Determine the (x, y) coordinate at the center of the cell enclosing the given text.  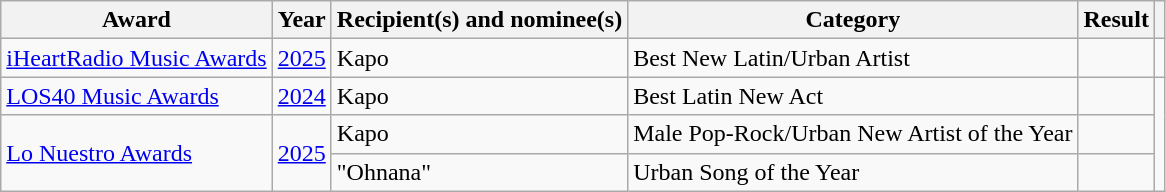
Award (136, 20)
Result (1116, 20)
"Ohnana" (479, 172)
Category (853, 20)
2024 (302, 96)
LOS40 Music Awards (136, 96)
Male Pop-Rock/Urban New Artist of the Year (853, 134)
Best Latin New Act (853, 96)
Urban Song of the Year (853, 172)
Year (302, 20)
Lo Nuestro Awards (136, 153)
Best New Latin/Urban Artist (853, 58)
Recipient(s) and nominee(s) (479, 20)
iHeartRadio Music Awards (136, 58)
